Pinpoint the cell where the given text exists, returning its (x, y) midpoint coordinate. 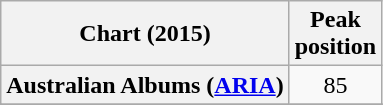
Peak position (335, 34)
85 (335, 85)
Australian Albums (ARIA) (145, 85)
Chart (2015) (145, 34)
